Extract the (X, Y) coordinate from the center of the cell holding the provided text.  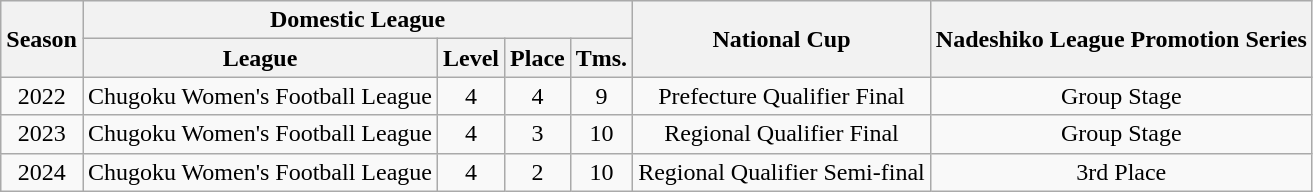
Nadeshiko League Promotion Series (1121, 39)
3rd Place (1121, 172)
Place (538, 58)
2023 (42, 134)
2022 (42, 96)
2 (538, 172)
League (260, 58)
9 (601, 96)
Regional Qualifier Semi-final (782, 172)
Prefecture Qualifier Final (782, 96)
Regional Qualifier Final (782, 134)
Domestic League (357, 20)
Tms. (601, 58)
3 (538, 134)
National Cup (782, 39)
Season (42, 39)
Level (470, 58)
2024 (42, 172)
